Extract the (X, Y) coordinate from the center of the cell holding the provided text.  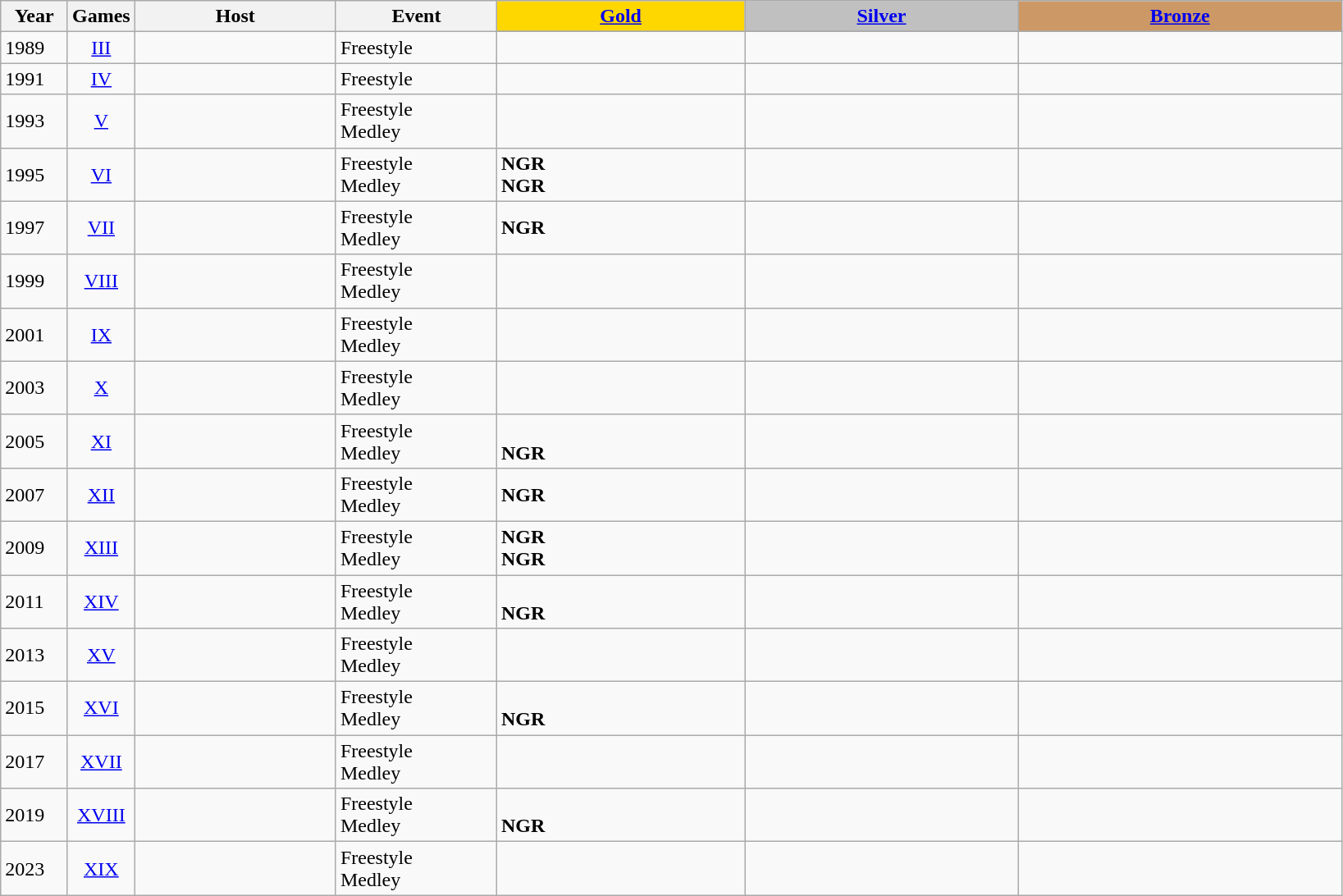
III (101, 48)
XVII (101, 761)
V (101, 121)
2009 (34, 548)
XVIII (101, 816)
XIV (101, 601)
1989 (34, 48)
2011 (34, 601)
2005 (34, 441)
XI (101, 441)
1997 (34, 228)
IV (101, 79)
XIII (101, 548)
X (101, 387)
2019 (34, 816)
2013 (34, 655)
2001 (34, 335)
VII (101, 228)
2015 (34, 709)
VIII (101, 281)
1999 (34, 281)
XII (101, 494)
Bronze (1180, 16)
1993 (34, 121)
2007 (34, 494)
1991 (34, 79)
Year (34, 16)
2003 (34, 387)
1995 (34, 174)
XVI (101, 709)
2023 (34, 868)
VI (101, 174)
XV (101, 655)
2017 (34, 761)
Silver (881, 16)
Gold (621, 16)
Event (416, 16)
Games (101, 16)
IX (101, 335)
XIX (101, 868)
Host (235, 16)
